Identify which cell holds the provided text, then report its (X, Y) central coordinate. 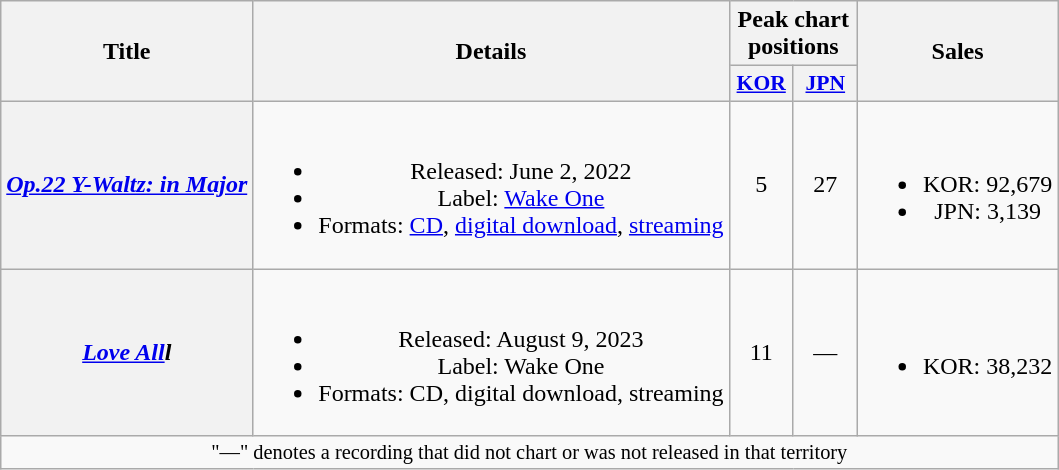
KOR: 38,232 (957, 352)
KOR: 92,679JPN: 3,139 (957, 184)
Released: June 2, 2022Label: Wake OneFormats: CD, digital download, streaming (491, 184)
11 (761, 352)
Details (491, 52)
Love Alll (127, 352)
"—" denotes a recording that did not chart or was not released in that territory (530, 453)
Op.22 Y-Waltz: in Major (127, 184)
27 (825, 184)
5 (761, 184)
JPN (825, 84)
Released: August 9, 2023Label: Wake OneFormats: CD, digital download, streaming (491, 352)
KOR (761, 84)
Sales (957, 52)
Peak chartpositions (793, 34)
— (825, 352)
Title (127, 52)
